Output the [x, y] coordinate of the center of the cell containing the given text.  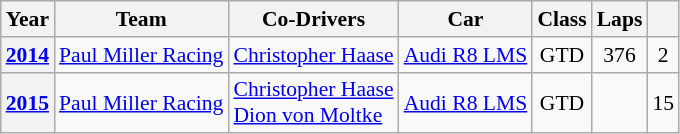
2 [663, 55]
Christopher Haase Dion von Moltke [313, 102]
Class [562, 19]
Laps [620, 19]
Car [466, 19]
Year [28, 19]
Christopher Haase [313, 55]
2015 [28, 102]
376 [620, 55]
Team [141, 19]
2014 [28, 55]
15 [663, 102]
Co-Drivers [313, 19]
